Search for the cell housing the specified text and yield its (x, y) center coordinate. 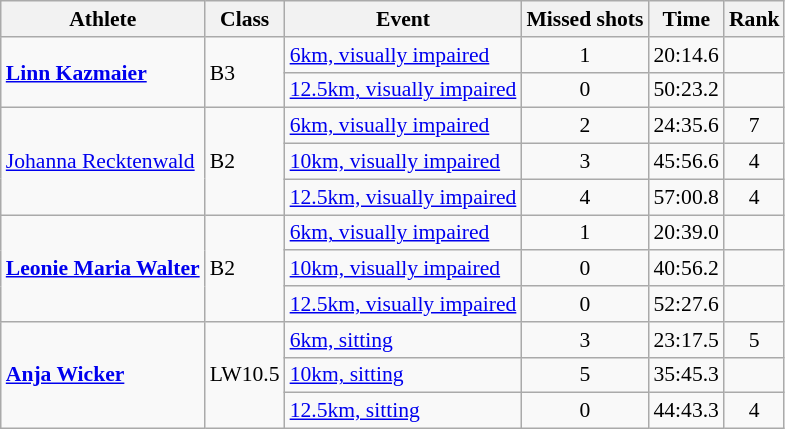
44:43.3 (686, 411)
Athlete (103, 19)
35:45.3 (686, 375)
40:56.2 (686, 269)
7 (754, 126)
10km, sitting (404, 375)
B3 (245, 72)
LW10.5 (245, 376)
45:56.6 (686, 162)
Time (686, 19)
Linn Kazmaier (103, 72)
23:17.5 (686, 340)
24:35.6 (686, 126)
52:27.6 (686, 304)
Missed shots (584, 19)
6km, sitting (404, 340)
50:23.2 (686, 90)
20:39.0 (686, 233)
2 (584, 126)
Class (245, 19)
Rank (754, 19)
20:14.6 (686, 55)
Event (404, 19)
Leonie Maria Walter (103, 268)
Johanna Recktenwald (103, 162)
12.5km, sitting (404, 411)
57:00.8 (686, 197)
Anja Wicker (103, 376)
